Return [x, y] of the center of cell containing provided text 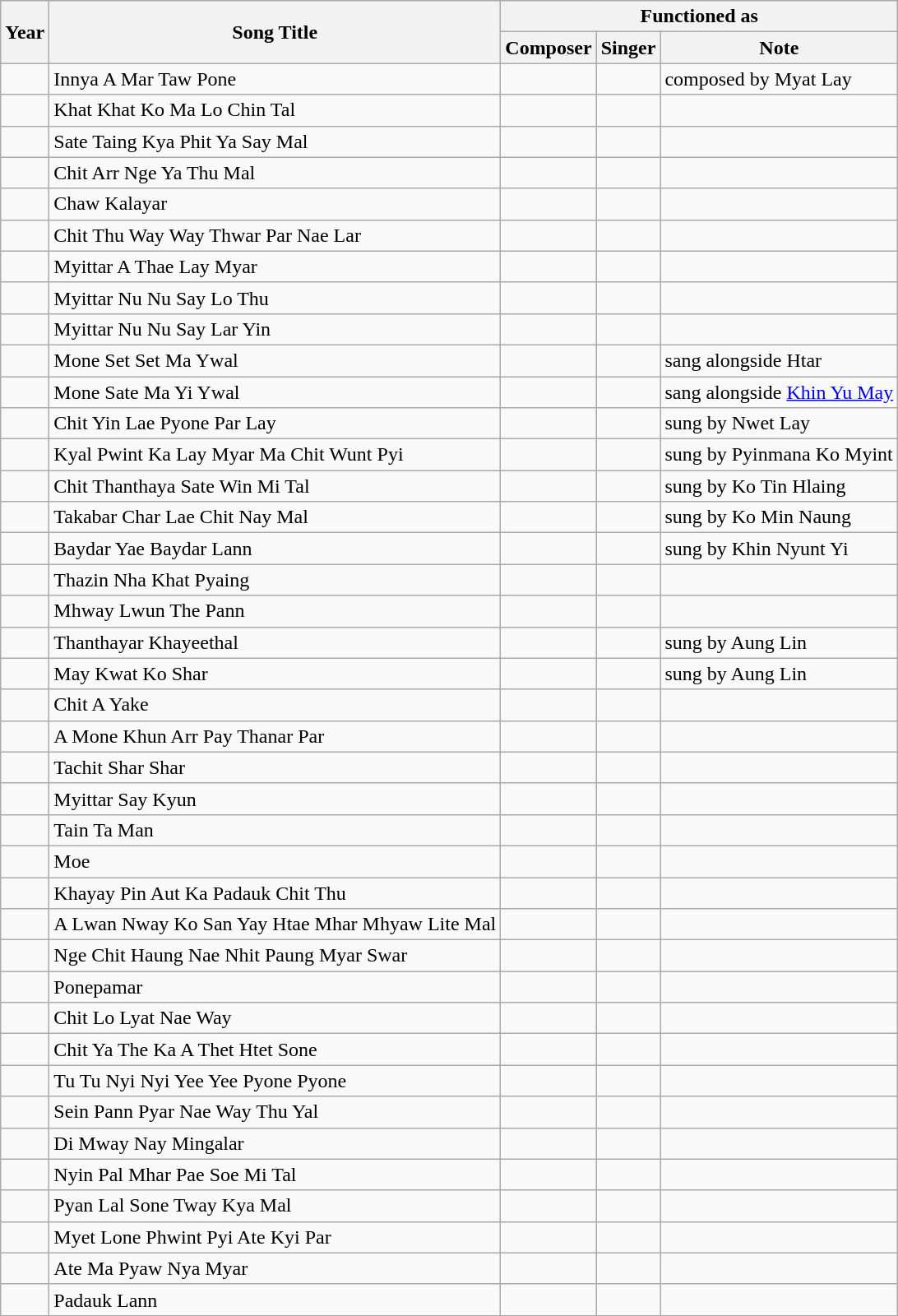
Innya A Mar Taw Pone [275, 79]
Chaw Kalayar [275, 204]
May Kwat Ko Shar [275, 674]
Ponepamar [275, 987]
composed by Myat Lay [780, 79]
Note [780, 48]
Song Title [275, 32]
Ate Ma Pyaw Nya Myar [275, 1268]
Chit Thu Way Way Thwar Par Nae Lar [275, 235]
Sate Taing Kya Phit Ya Say Mal [275, 141]
sung by Ko Tin Hlaing [780, 486]
Moe [275, 861]
Myittar Nu Nu Say Lar Yin [275, 329]
Singer [628, 48]
Chit Yin Lae Pyone Par Lay [275, 424]
Mone Set Set Ma Ywal [275, 360]
Thazin Nha Khat Pyaing [275, 580]
Pyan Lal Sone Tway Kya Mal [275, 1206]
Khayay Pin Aut Ka Padauk Chit Thu [275, 892]
Mone Sate Ma Yi Ywal [275, 392]
Nyin Pal Mhar Pae Soe Mi Tal [275, 1175]
Functioned as [699, 16]
Kyal Pwint Ka Lay Myar Ma Chit Wunt Pyi [275, 455]
Chit Arr Nge Ya Thu Mal [275, 173]
A Mone Khun Arr Pay Thanar Par [275, 736]
Composer [549, 48]
Baydar Yae Baydar Lann [275, 549]
Tain Ta Man [275, 830]
sung by Nwet Lay [780, 424]
Tu Tu Nyi Nyi Yee Yee Pyone Pyone [275, 1081]
Padauk Lann [275, 1300]
sung by Khin Nyunt Yi [780, 549]
sang alongside Htar [780, 360]
Year [25, 32]
Sein Pann Pyar Nae Way Thu Yal [275, 1112]
sung by Pyinmana Ko Myint [780, 455]
Thanthayar Khayeethal [275, 642]
Myittar Say Kyun [275, 799]
Nge Chit Haung Nae Nhit Paung Myar Swar [275, 956]
Takabar Char Lae Chit Nay Mal [275, 517]
A Lwan Nway Ko San Yay Htae Mhar Mhyaw Lite Mal [275, 924]
Myittar A Thae Lay Myar [275, 266]
Chit Thanthaya Sate Win Mi Tal [275, 486]
Khat Khat Ko Ma Lo Chin Tal [275, 110]
Di Mway Nay Mingalar [275, 1143]
sang alongside Khin Yu May [780, 392]
Myittar Nu Nu Say Lo Thu [275, 298]
Chit A Yake [275, 705]
Mhway Lwun The Pann [275, 611]
sung by Ko Min Naung [780, 517]
Tachit Shar Shar [275, 767]
Chit Lo Lyat Nae Way [275, 1018]
Chit Ya The Ka A Thet Htet Sone [275, 1050]
Myet Lone Phwint Pyi Ate Kyi Par [275, 1237]
